Determine the [x, y] coordinate at the center of the cell enclosing the given text.  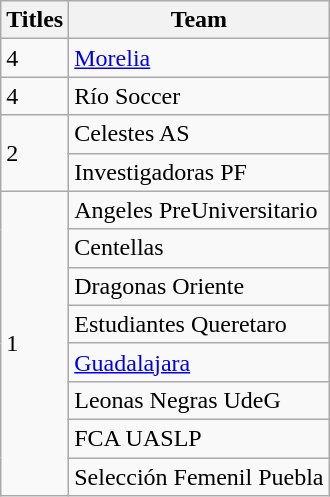
Dragonas Oriente [199, 286]
Team [199, 20]
Morelia [199, 58]
Río Soccer [199, 96]
Centellas [199, 248]
Selección Femenil Puebla [199, 477]
Leonas Negras UdeG [199, 400]
Investigadoras PF [199, 172]
Guadalajara [199, 362]
Estudiantes Queretaro [199, 324]
Angeles PreUniversitario [199, 210]
FCA UASLP [199, 438]
Titles [35, 20]
2 [35, 153]
1 [35, 343]
Celestes AS [199, 134]
